Detect which cell encompasses the target text, then output its (X, Y) center coordinate. 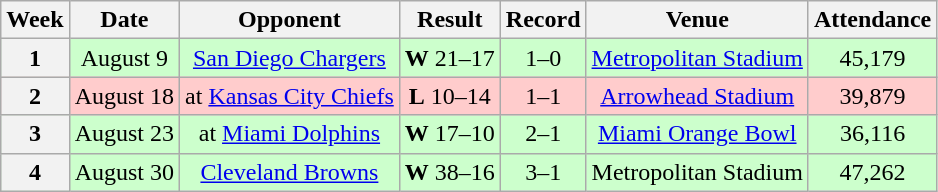
Venue (697, 20)
45,179 (872, 58)
1 (35, 58)
Cleveland Browns (290, 172)
August 23 (124, 134)
L 10–14 (450, 96)
Attendance (872, 20)
4 (35, 172)
Miami Orange Bowl (697, 134)
Result (450, 20)
1–1 (543, 96)
at Kansas City Chiefs (290, 96)
Record (543, 20)
August 30 (124, 172)
47,262 (872, 172)
2–1 (543, 134)
36,116 (872, 134)
Week (35, 20)
2 (35, 96)
3–1 (543, 172)
August 9 (124, 58)
San Diego Chargers (290, 58)
Opponent (290, 20)
Arrowhead Stadium (697, 96)
at Miami Dolphins (290, 134)
Date (124, 20)
August 18 (124, 96)
3 (35, 134)
1–0 (543, 58)
W 17–10 (450, 134)
W 21–17 (450, 58)
39,879 (872, 96)
W 38–16 (450, 172)
